Locate the cell with the specified text and output its (x, y) center coordinate. 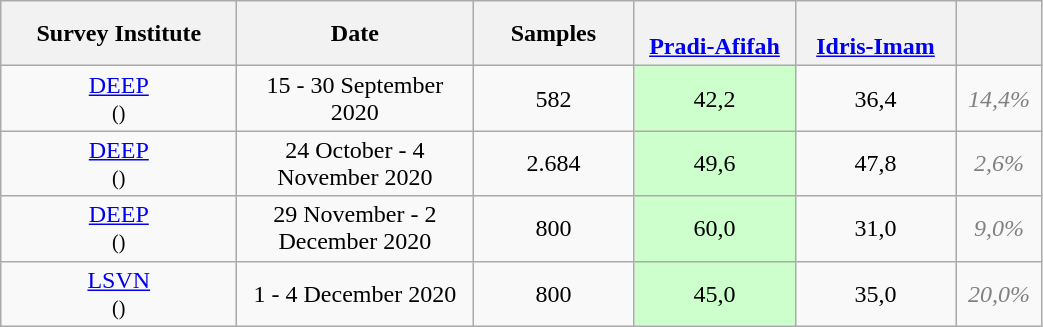
15 - 30 September 2020 (355, 98)
LSVN() (119, 294)
1 - 4 December 2020 (355, 294)
14,4% (999, 98)
31,0 (876, 228)
60,0 (714, 228)
47,8 (876, 164)
Pradi-Afifah (714, 34)
2.684 (554, 164)
2,6% (999, 164)
42,2 (714, 98)
Idris-Imam (876, 34)
36,4 (876, 98)
Survey Institute (119, 34)
49,6 (714, 164)
Samples (554, 34)
Date (355, 34)
35,0 (876, 294)
29 November - 2 December 2020 (355, 228)
582 (554, 98)
20,0% (999, 294)
9,0% (999, 228)
24 October - 4 November 2020 (355, 164)
45,0 (714, 294)
